Return the (X, Y) coordinate for the center point of the cell that contains the specified text.  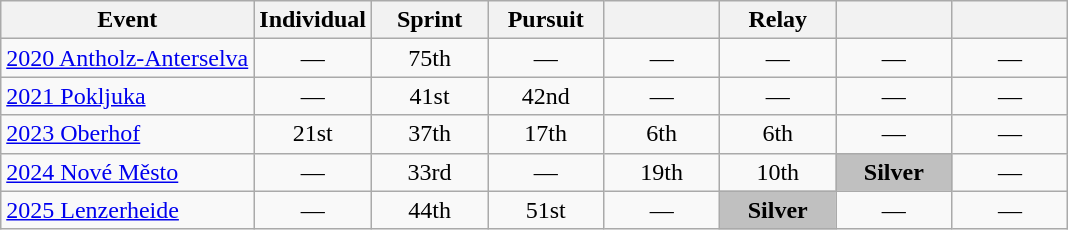
10th (778, 172)
Relay (778, 20)
33rd (430, 172)
2025 Lenzerheide (128, 210)
17th (546, 134)
Sprint (430, 20)
44th (430, 210)
19th (662, 172)
Event (128, 20)
2023 Oberhof (128, 134)
2020 Antholz-Anterselva (128, 58)
37th (430, 134)
42nd (546, 96)
2024 Nové Město (128, 172)
Individual (313, 20)
51st (546, 210)
75th (430, 58)
21st (313, 134)
Pursuit (546, 20)
2021 Pokljuka (128, 96)
41st (430, 96)
